Output the (X, Y) coordinate of the center of the cell containing the given text.  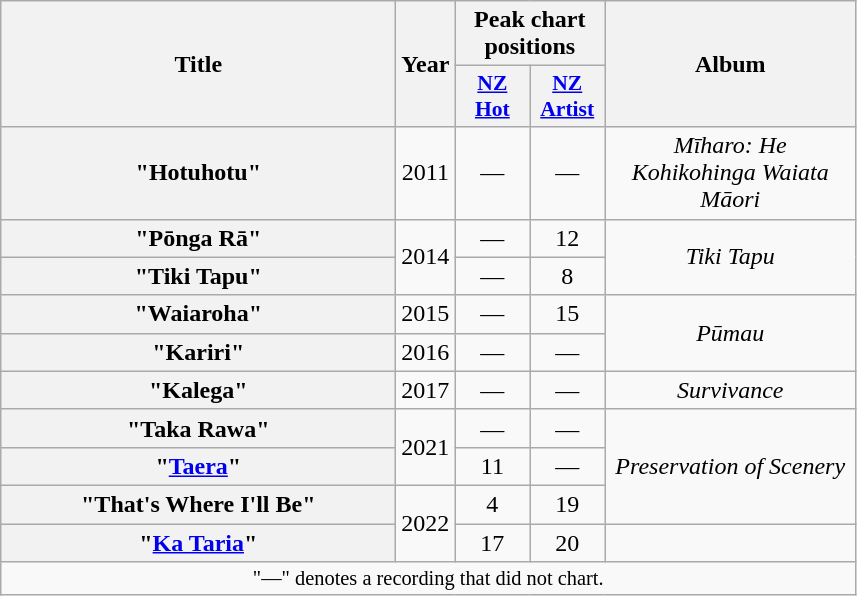
Mīharo: He Kohikohinga Waiata Māori (730, 173)
2016 (426, 352)
"Kalega" (198, 390)
2022 (426, 523)
2017 (426, 390)
Title (198, 64)
Peak chart positions (530, 34)
"Tiki Tapu" (198, 276)
2011 (426, 173)
Year (426, 64)
12 (568, 238)
4 (492, 504)
2015 (426, 314)
NZHot (492, 96)
Preservation of Scenery (730, 466)
2014 (426, 257)
"Ka Taria" (198, 543)
Pūmau (730, 333)
17 (492, 543)
"That's Where I'll Be" (198, 504)
"Hotuhotu" (198, 173)
"Taka Rawa" (198, 428)
19 (568, 504)
2021 (426, 447)
"—" denotes a recording that did not chart. (428, 579)
Tiki Tapu (730, 257)
Album (730, 64)
8 (568, 276)
"Pōnga Rā" (198, 238)
11 (492, 466)
15 (568, 314)
"Taera" (198, 466)
"Waiaroha" (198, 314)
"Kariri" (198, 352)
20 (568, 543)
NZArtist (568, 96)
Survivance (730, 390)
